Extract the (X, Y) coordinate from the center of the cell holding the provided text.  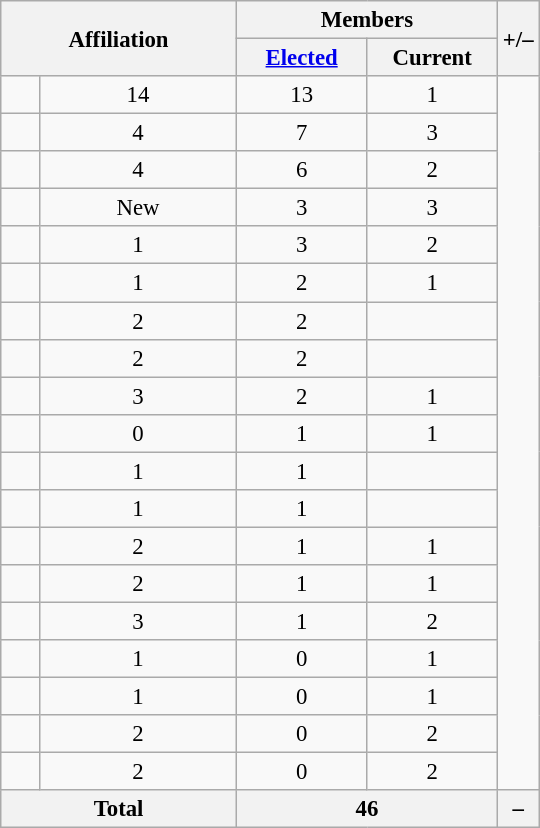
46 (366, 809)
Affiliation (119, 38)
Members (366, 20)
14 (138, 95)
6 (302, 170)
– (518, 809)
7 (302, 133)
New (138, 208)
Elected (302, 58)
+/– (518, 38)
Current (432, 58)
Total (119, 809)
13 (302, 95)
